Capture the cell that displays the provided text and extract its (X, Y) central coordinate. 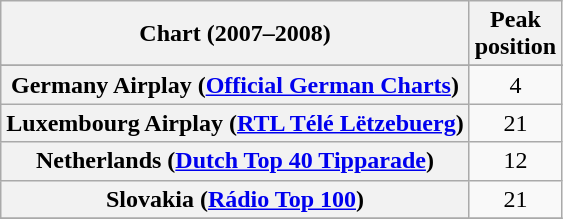
Luxembourg Airplay (RTL Télé Lëtzebuerg) (235, 123)
Slovakia (Rádio Top 100) (235, 199)
4 (515, 85)
Peakposition (515, 34)
Chart (2007–2008) (235, 34)
Germany Airplay (Official German Charts) (235, 85)
12 (515, 161)
Netherlands (Dutch Top 40 Tipparade) (235, 161)
